Locate the cell with the specified text and output its [X, Y] center coordinate. 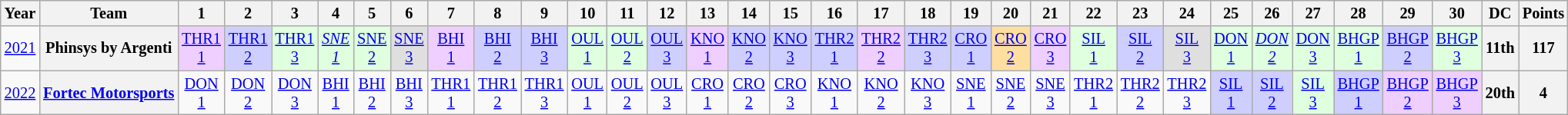
14 [749, 13]
7 [451, 13]
9 [545, 13]
22 [1093, 13]
1 [202, 13]
19 [971, 13]
23 [1141, 13]
29 [1408, 13]
Fortec Motorsports [109, 93]
12 [667, 13]
16 [834, 13]
5 [372, 13]
26 [1272, 13]
Points [1543, 13]
2022 [20, 93]
21 [1051, 13]
DC [1500, 13]
3 [296, 13]
117 [1543, 48]
8 [497, 13]
11 [627, 13]
Year [20, 13]
20 [1011, 13]
17 [881, 13]
30 [1457, 13]
28 [1359, 13]
2021 [20, 48]
27 [1313, 13]
25 [1231, 13]
20th [1500, 93]
24 [1187, 13]
6 [409, 13]
10 [587, 13]
11th [1500, 48]
13 [707, 13]
2 [248, 13]
Team [109, 13]
18 [928, 13]
Phinsys by Argenti [109, 48]
15 [791, 13]
